Provide the [x, y] coordinate of the cell's center where the given text is located.  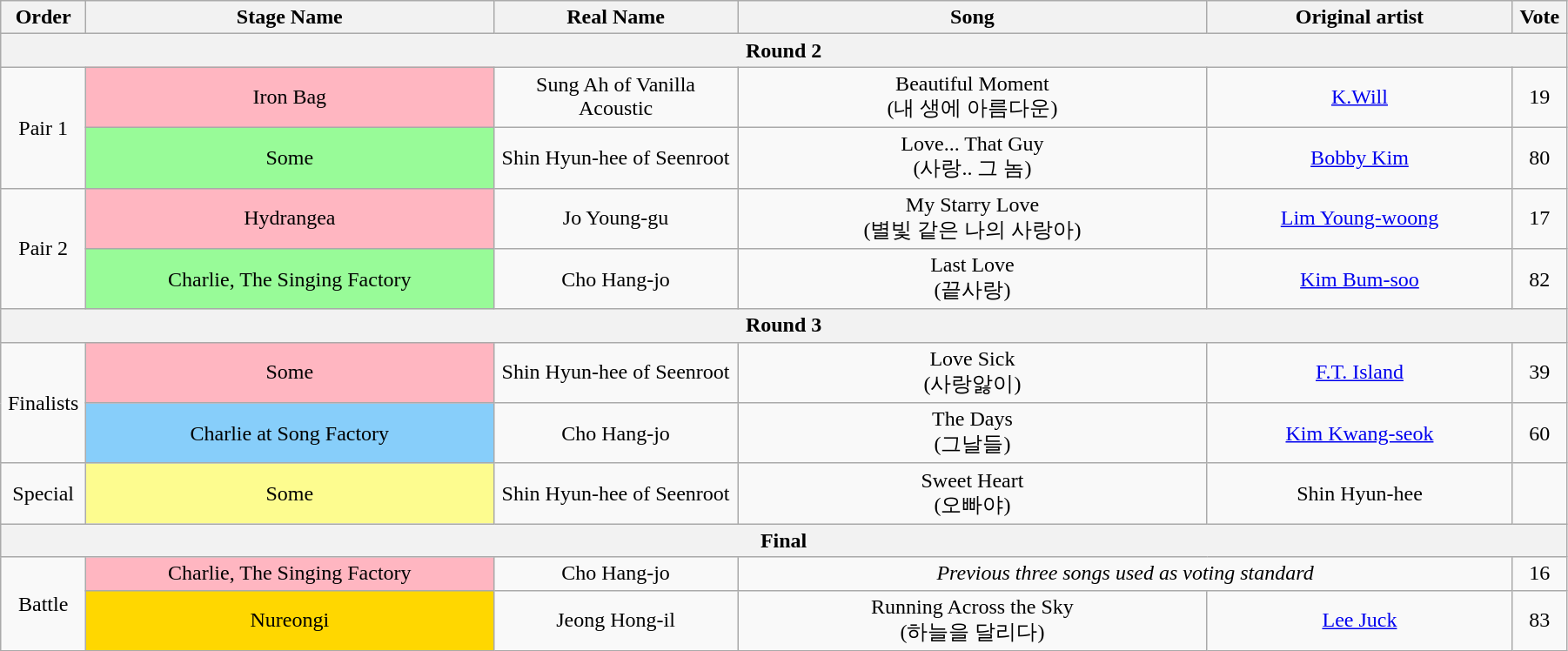
Charlie at Song Factory [290, 433]
Running Across the Sky(하늘을 달리다) [973, 621]
Battle [44, 604]
60 [1539, 433]
Round 2 [784, 50]
F.T. Island [1359, 372]
K.Will [1359, 97]
83 [1539, 621]
17 [1539, 218]
Special [44, 493]
The Days(그날들) [973, 433]
Kim Bum-soo [1359, 279]
Order [44, 17]
Shin Hyun-hee [1359, 493]
Love... That Guy(사랑.. 그 놈) [973, 158]
Hydrangea [290, 218]
Bobby Kim [1359, 158]
80 [1539, 158]
39 [1539, 372]
Song [973, 17]
Pair 2 [44, 249]
82 [1539, 279]
16 [1539, 574]
Stage Name [290, 17]
Kim Kwang-seok [1359, 433]
My Starry Love(별빛 같은 나의 사랑아) [973, 218]
Beautiful Moment(내 생에 아름다운) [973, 97]
Lee Juck [1359, 621]
Nureongi [290, 621]
Previous three songs used as voting standard [1125, 574]
Finalists [44, 402]
Jo Young-gu [616, 218]
Lim Young-woong [1359, 218]
Love Sick(사랑앓이) [973, 372]
Vote [1539, 17]
Real Name [616, 17]
Sung Ah of Vanilla Acoustic [616, 97]
Sweet Heart(오빠야) [973, 493]
Final [784, 540]
Iron Bag [290, 97]
Original artist [1359, 17]
Jeong Hong-il [616, 621]
Pair 1 [44, 127]
Round 3 [784, 325]
Last Love(끝사랑) [973, 279]
19 [1539, 97]
